Search for the cell housing the specified text and yield its [x, y] center coordinate. 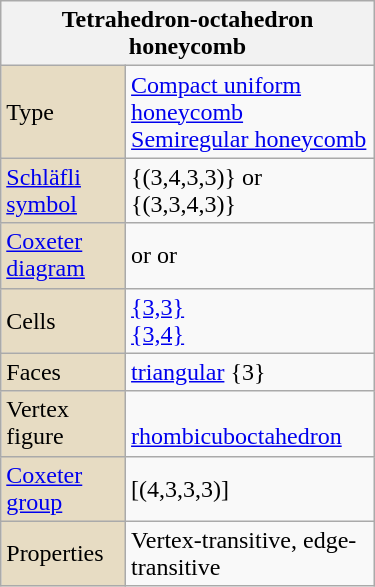
Vertex-transitive, edge-transitive [250, 554]
Coxeter group [64, 488]
{(3,4,3,3)} or {(3,3,4,3)} [250, 190]
Schläfli symbol [64, 190]
Tetrahedron-octahedron honeycomb [188, 34]
triangular {3} [250, 372]
{3,3} {3,4} [250, 320]
[(4,3,3,3)] [250, 488]
Cells [64, 320]
Coxeter diagram [64, 256]
Faces [64, 372]
Vertex figure [64, 424]
or or [250, 256]
Type [64, 112]
rhombicuboctahedron [250, 424]
Properties [64, 554]
Compact uniform honeycombSemiregular honeycomb [250, 112]
